Determine the [x, y] coordinate at the center of the cell enclosing the given text.  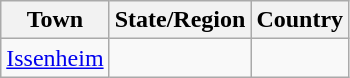
Issenheim [55, 58]
State/Region [180, 20]
Country [300, 20]
Town [55, 20]
